Find where the given text appears and provide that cell's center as (X, Y) coordinate. 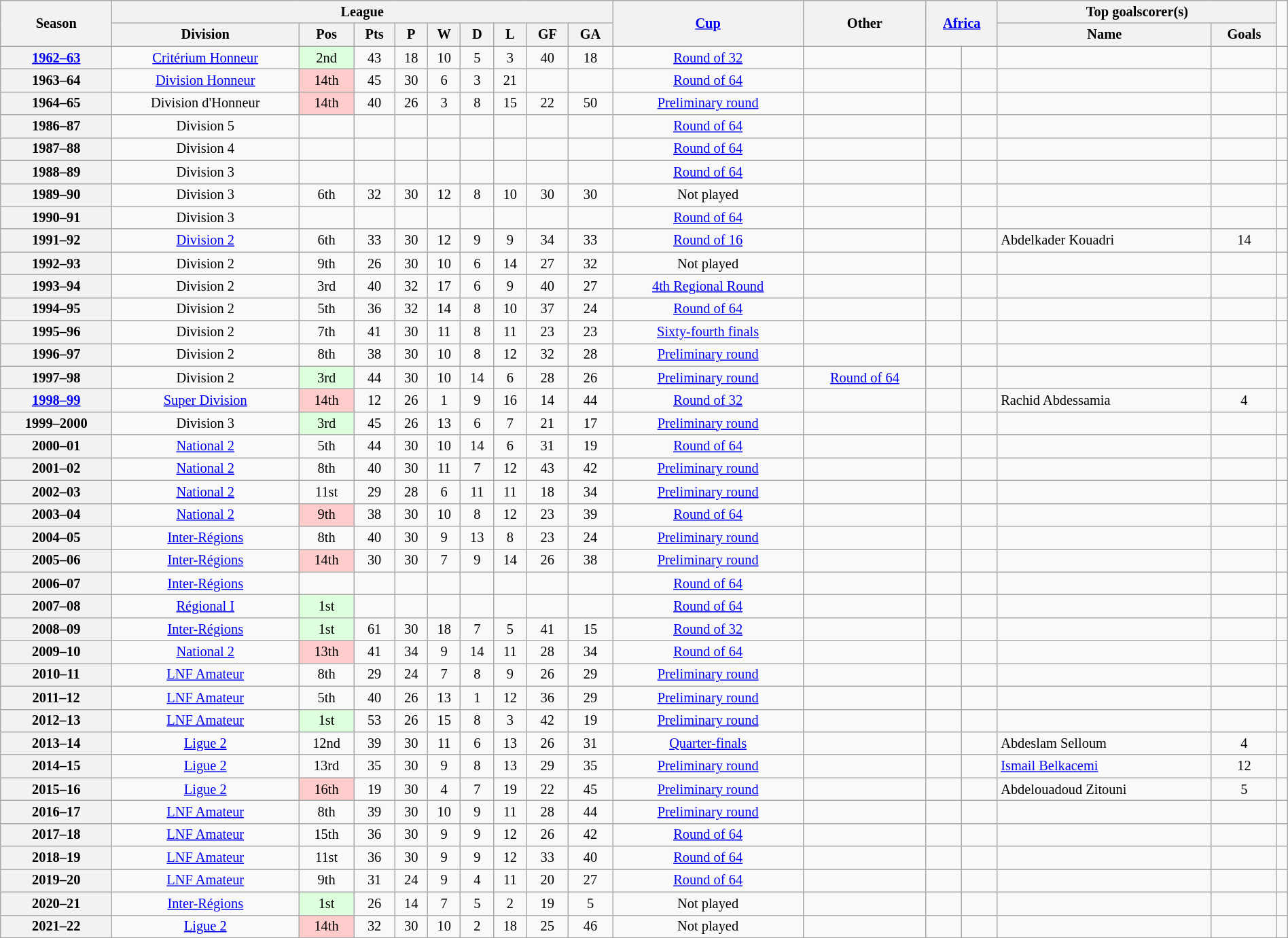
1989–90 (56, 195)
2001–02 (56, 469)
GA (591, 35)
Abdelkader Kouadri (1105, 240)
2003–04 (56, 515)
7th (327, 332)
4th Regional Round (708, 286)
2012–13 (56, 721)
50 (591, 103)
Pos (327, 35)
D (477, 35)
2005–06 (56, 560)
2010–11 (56, 674)
1993–94 (56, 286)
L (511, 35)
1986–87 (56, 126)
15th (327, 835)
Season (56, 23)
2017–18 (56, 835)
46 (591, 926)
Super Division (205, 400)
12nd (327, 743)
2011–12 (56, 698)
League (363, 12)
61 (374, 629)
GF (548, 35)
2006–07 (56, 583)
Rachid Abdessamia (1105, 400)
1999–2000 (56, 423)
Régional I (205, 606)
1990–91 (56, 217)
1997–98 (56, 378)
1987–88 (56, 149)
2020–21 (56, 903)
2007–08 (56, 606)
2008–09 (56, 629)
13th (327, 652)
Division d'Honneur (205, 103)
Critérium Honneur (205, 58)
2016–17 (56, 812)
Division Honneur (205, 80)
1994–95 (56, 309)
2019–20 (56, 880)
1996–97 (56, 355)
1964–65 (56, 103)
Abdelouadoud Zitouni (1105, 789)
2004–05 (56, 537)
2015–16 (56, 789)
Abdeslam Selloum (1105, 743)
25 (548, 926)
2002–03 (56, 492)
1991–92 (56, 240)
Goals (1244, 35)
Other (865, 23)
Cup (708, 23)
Division 4 (205, 149)
16 (511, 400)
1988–89 (56, 172)
2009–10 (56, 652)
53 (374, 721)
W (444, 35)
Ismail Belkacemi (1105, 766)
2018–19 (56, 858)
Division 5 (205, 126)
20 (548, 880)
Pts (374, 35)
16th (327, 789)
Name (1105, 35)
1963–64 (56, 80)
13rd (327, 766)
1998–99 (56, 400)
Sixty-fourth finals (708, 332)
Africa (962, 23)
2nd (327, 58)
2000–01 (56, 446)
37 (548, 309)
2013–14 (56, 743)
Top goalscorer(s) (1137, 12)
1995–96 (56, 332)
2014–15 (56, 766)
Quarter-finals (708, 743)
1992–93 (56, 264)
Division (205, 35)
1962–63 (56, 58)
P (412, 35)
2021–22 (56, 926)
Round of 16 (708, 240)
